Provide the (x, y) coordinate of the cell's center where the given text is located.  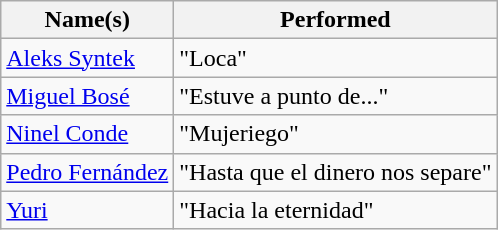
Pedro Fernández (88, 172)
"Loca" (336, 58)
"Hasta que el dinero nos separe" (336, 172)
"Mujeriego" (336, 134)
Name(s) (88, 20)
Ninel Conde (88, 134)
"Hacia la eternidad" (336, 210)
Miguel Bosé (88, 96)
Performed (336, 20)
Aleks Syntek (88, 58)
Yuri (88, 210)
"Estuve a punto de..." (336, 96)
